Return (x, y) of the center of cell containing provided text 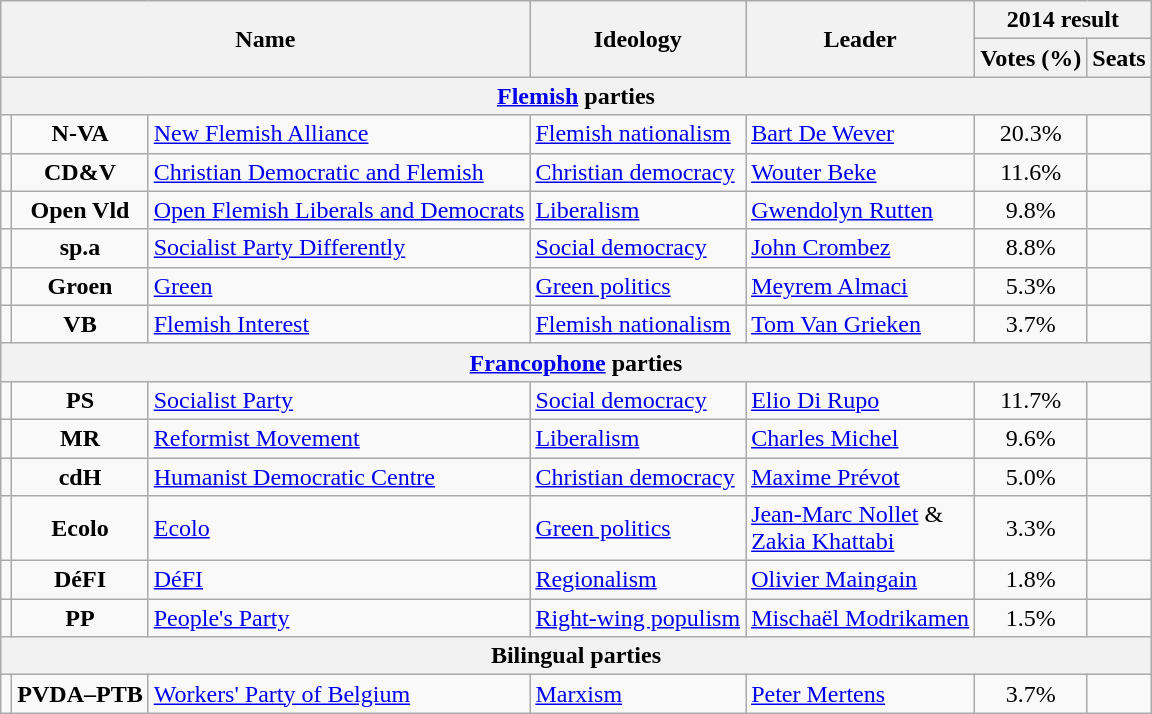
Maxime Prévot (860, 477)
Bart De Wever (860, 134)
Christian Democratic and Flemish (339, 172)
N-VA (80, 134)
Flemish parties (576, 96)
Francophone parties (576, 362)
Elio Di Rupo (860, 400)
3.3% (1031, 528)
PS (80, 400)
20.3% (1031, 134)
Socialist Party (339, 400)
Open Vld (80, 210)
Socialist Party Differently (339, 248)
5.3% (1031, 286)
8.8% (1031, 248)
Marxism (638, 694)
PP (80, 618)
Tom Van Grieken (860, 324)
Groen (80, 286)
MR (80, 438)
Bilingual parties (576, 656)
Flemish Interest (339, 324)
Votes (%) (1031, 58)
Jean-Marc Nollet &Zakia Khattabi (860, 528)
People's Party (339, 618)
Humanist Democratic Centre (339, 477)
Olivier Maingain (860, 580)
Gwendolyn Rutten (860, 210)
PVDA–PTB (80, 694)
sp.a (80, 248)
Open Flemish Liberals and Democrats (339, 210)
Right-wing populism (638, 618)
VB (80, 324)
Regionalism (638, 580)
Workers' Party of Belgium (339, 694)
Green (339, 286)
1.5% (1031, 618)
Wouter Beke (860, 172)
CD&V (80, 172)
Leader (860, 39)
New Flemish Alliance (339, 134)
9.8% (1031, 210)
11.6% (1031, 172)
2014 result (1064, 20)
Meyrem Almaci (860, 286)
Name (266, 39)
John Crombez (860, 248)
cdH (80, 477)
9.6% (1031, 438)
11.7% (1031, 400)
Seats (1119, 58)
5.0% (1031, 477)
Peter Mertens (860, 694)
1.8% (1031, 580)
Reformist Movement (339, 438)
Mischaël Modrikamen (860, 618)
Ideology (638, 39)
Charles Michel (860, 438)
